Search for the cell housing the specified text and yield its (x, y) center coordinate. 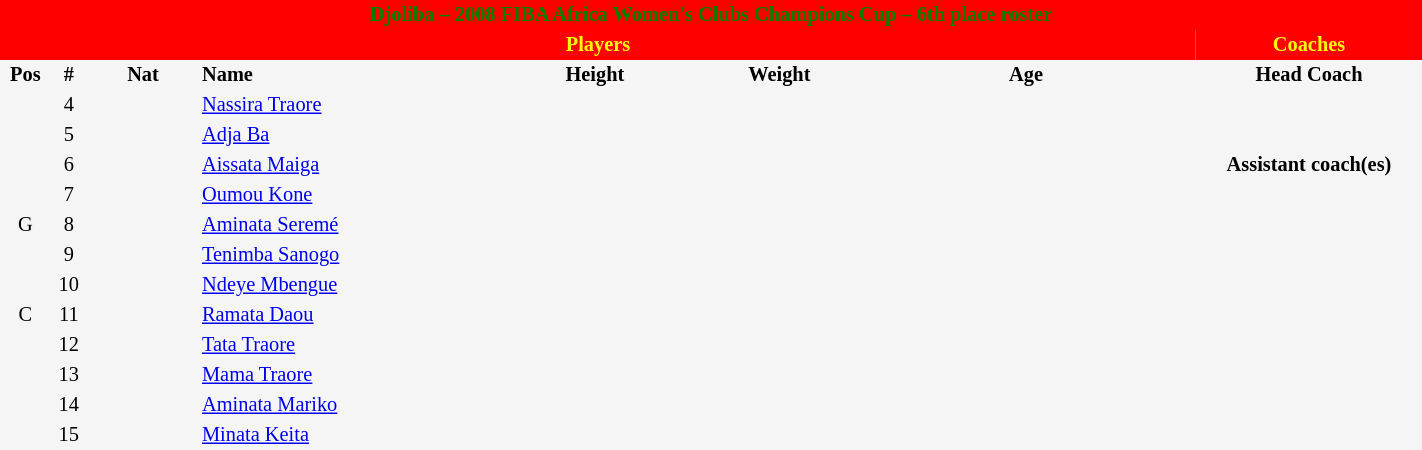
15 (69, 435)
Coaches (1309, 45)
Aissata Maiga (343, 165)
Minata Keita (343, 435)
Assistant coach(es) (1309, 165)
4 (69, 105)
Ndeye Mbengue (343, 285)
8 (69, 225)
Height (595, 75)
12 (69, 345)
Weight (780, 75)
Tata Traore (343, 345)
5 (69, 135)
G (26, 225)
Oumou Kone (343, 195)
10 (69, 285)
Djoliba – 2008 FIBA Africa Women's Clubs Champions Cup – 6th place roster (711, 15)
11 (69, 315)
6 (69, 165)
Nat (143, 75)
Aminata Seremé (343, 225)
Mama Traore (343, 375)
7 (69, 195)
Head Coach (1309, 75)
Players (598, 45)
# (69, 75)
Name (343, 75)
Ramata Daou (343, 315)
14 (69, 405)
Nassira Traore (343, 105)
Age (1026, 75)
13 (69, 375)
Tenimba Sanogo (343, 255)
Pos (26, 75)
Adja Ba (343, 135)
9 (69, 255)
C (26, 315)
Aminata Mariko (343, 405)
